Locate the cell with the specified text and output its (X, Y) center coordinate. 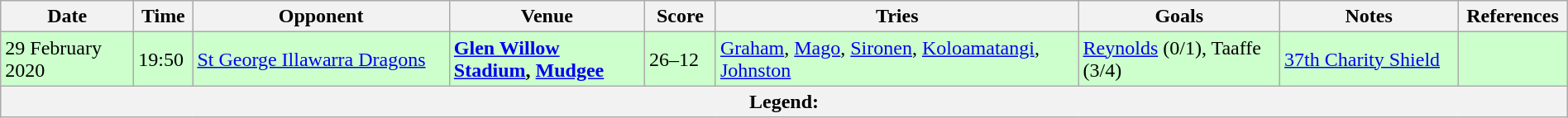
26–12 (680, 59)
Date (68, 17)
Venue (547, 17)
Legend: (784, 101)
Notes (1370, 17)
Score (680, 17)
Time (164, 17)
Glen Willow Stadium, Mudgee (547, 59)
Tries (896, 17)
29 February 2020 (68, 59)
St George Illawarra Dragons (321, 59)
Graham, Mago, Sironen, Koloamatangi, Johnston (896, 59)
19:50 (164, 59)
Reynolds (0/1), Taaffe (3/4) (1179, 59)
37th Charity Shield (1370, 59)
References (1513, 17)
Opponent (321, 17)
Goals (1179, 17)
